For the text-containing cell, return its midpoint in [x, y] coordinate format. 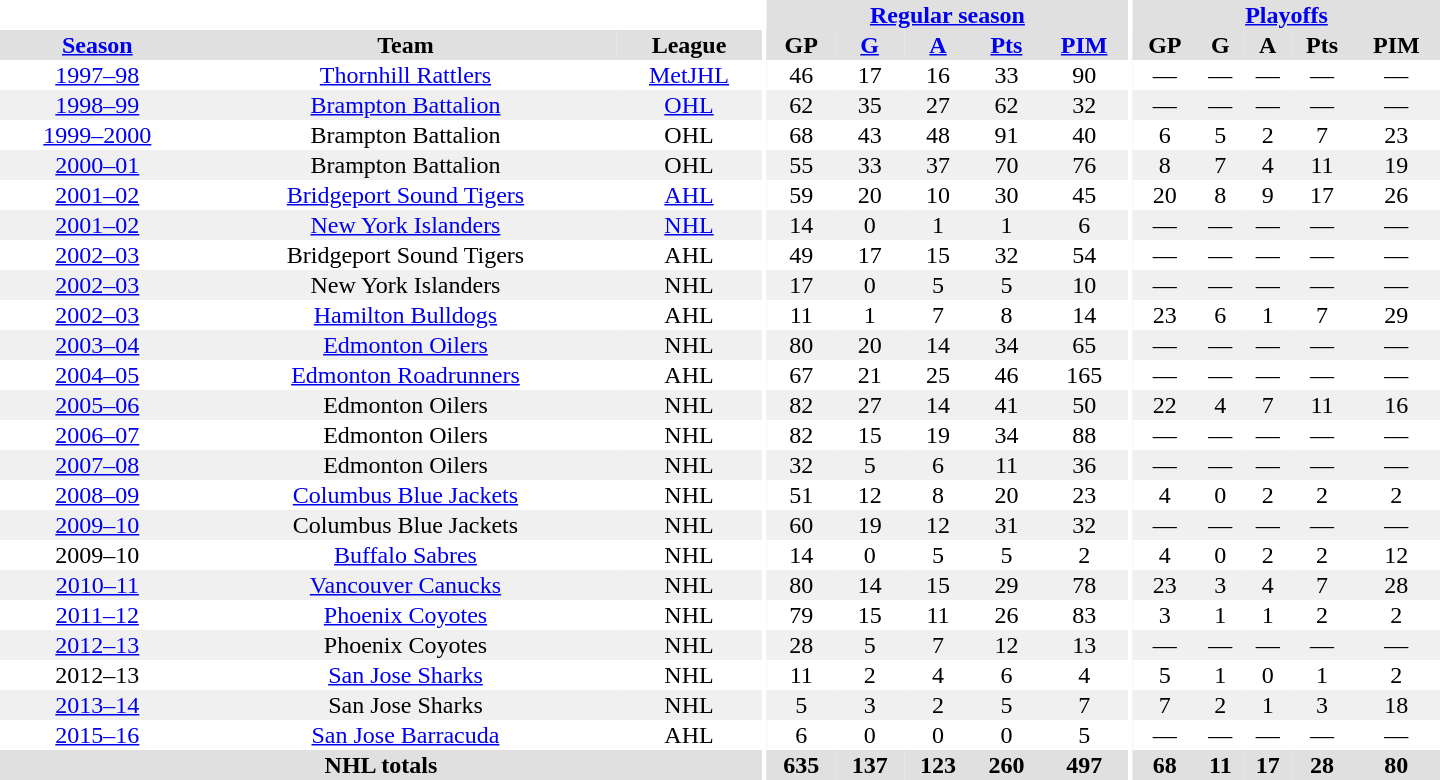
2003–04 [98, 345]
2015–16 [98, 735]
Playoffs [1286, 15]
1999–2000 [98, 135]
30 [1006, 195]
18 [1396, 705]
137 [869, 765]
Buffalo Sabres [406, 555]
76 [1084, 165]
Season [98, 45]
2008–09 [98, 495]
88 [1084, 435]
1998–99 [98, 105]
Edmonton Roadrunners [406, 375]
Vancouver Canucks [406, 585]
48 [938, 135]
55 [801, 165]
79 [801, 615]
78 [1084, 585]
Team [406, 45]
2011–12 [98, 615]
65 [1084, 345]
25 [938, 375]
91 [1006, 135]
83 [1084, 615]
1997–98 [98, 75]
50 [1084, 405]
Regular season [948, 15]
2005–06 [98, 405]
40 [1084, 135]
Hamilton Bulldogs [406, 315]
2010–11 [98, 585]
51 [801, 495]
36 [1084, 465]
497 [1084, 765]
13 [1084, 645]
San Jose Barracuda [406, 735]
70 [1006, 165]
2007–08 [98, 465]
Thornhill Rattlers [406, 75]
31 [1006, 525]
123 [938, 765]
45 [1084, 195]
35 [869, 105]
NHL totals [381, 765]
49 [801, 255]
2004–05 [98, 375]
MetJHL [689, 75]
67 [801, 375]
43 [869, 135]
54 [1084, 255]
260 [1006, 765]
2013–14 [98, 705]
2006–07 [98, 435]
165 [1084, 375]
2000–01 [98, 165]
59 [801, 195]
37 [938, 165]
21 [869, 375]
League [689, 45]
22 [1165, 405]
41 [1006, 405]
9 [1268, 195]
60 [801, 525]
90 [1084, 75]
635 [801, 765]
